Identify which cell holds the provided text, then report its (X, Y) central coordinate. 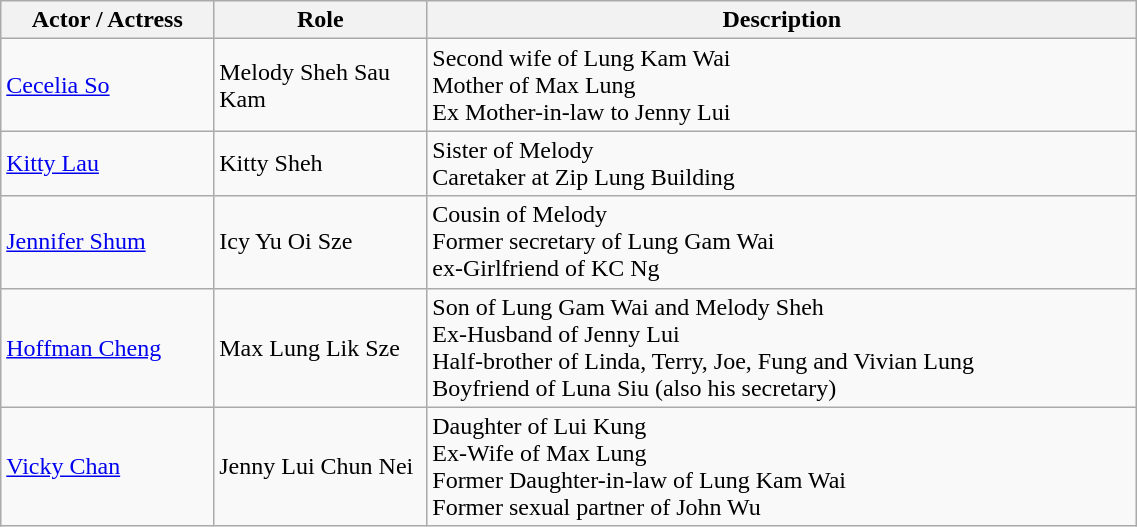
Sister of MelodyCaretaker at Zip Lung Building (782, 164)
Second wife of Lung Kam WaiMother of Max LungEx Mother-in-law to Jenny Lui (782, 85)
Melody Sheh Sau Kam (320, 85)
Hoffman Cheng (108, 348)
Role (320, 20)
Description (782, 20)
Actor / Actress (108, 20)
Jenny Lui Chun Nei (320, 466)
Icy Yu Oi Sze (320, 242)
Kitty Sheh (320, 164)
Daughter of Lui KungEx-Wife of Max LungFormer Daughter-in-law of Lung Kam WaiFormer sexual partner of John Wu (782, 466)
Cousin of Melody Former secretary of Lung Gam Waiex-Girlfriend of KC Ng (782, 242)
Max Lung Lik Sze (320, 348)
Kitty Lau (108, 164)
Jennifer Shum (108, 242)
Vicky Chan (108, 466)
Cecelia So (108, 85)
